Extract the [x, y] coordinate from the center of the cell holding the provided text.  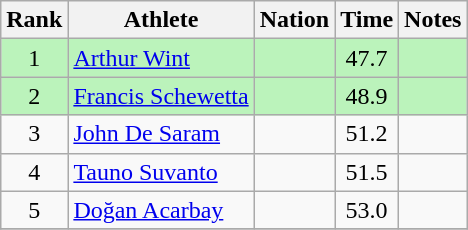
2 [34, 96]
1 [34, 58]
47.7 [367, 58]
3 [34, 134]
Arthur Wint [161, 58]
51.5 [367, 172]
Doğan Acarbay [161, 210]
Athlete [161, 20]
Francis Schewetta [161, 96]
Nation [294, 20]
5 [34, 210]
John De Saram [161, 134]
4 [34, 172]
Notes [433, 20]
53.0 [367, 210]
Rank [34, 20]
48.9 [367, 96]
Time [367, 20]
51.2 [367, 134]
Tauno Suvanto [161, 172]
